Search for the cell housing the specified text and yield its [X, Y] center coordinate. 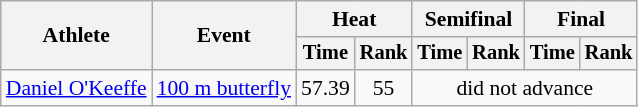
Event [224, 36]
Athlete [76, 36]
100 m butterfly [224, 88]
Semifinal [468, 19]
Daniel O'Keeffe [76, 88]
55 [384, 88]
57.39 [326, 88]
did not advance [524, 88]
Final [581, 19]
Heat [354, 19]
